Output the (X, Y) coordinate of the center of the cell containing the given text.  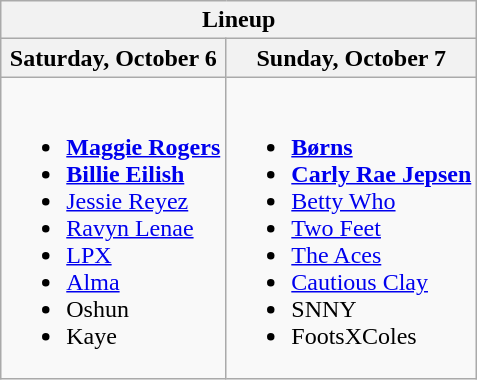
BørnsCarly Rae JepsenBetty WhoTwo FeetThe AcesCautious ClaySNNYFootsXColes (352, 228)
Saturday, October 6 (114, 58)
Sunday, October 7 (352, 58)
Lineup (239, 20)
Maggie RogersBillie EilishJessie ReyezRavyn LenaeLPXAlmaOshunKaye (114, 228)
